Return (X, Y) of the center of cell containing provided text 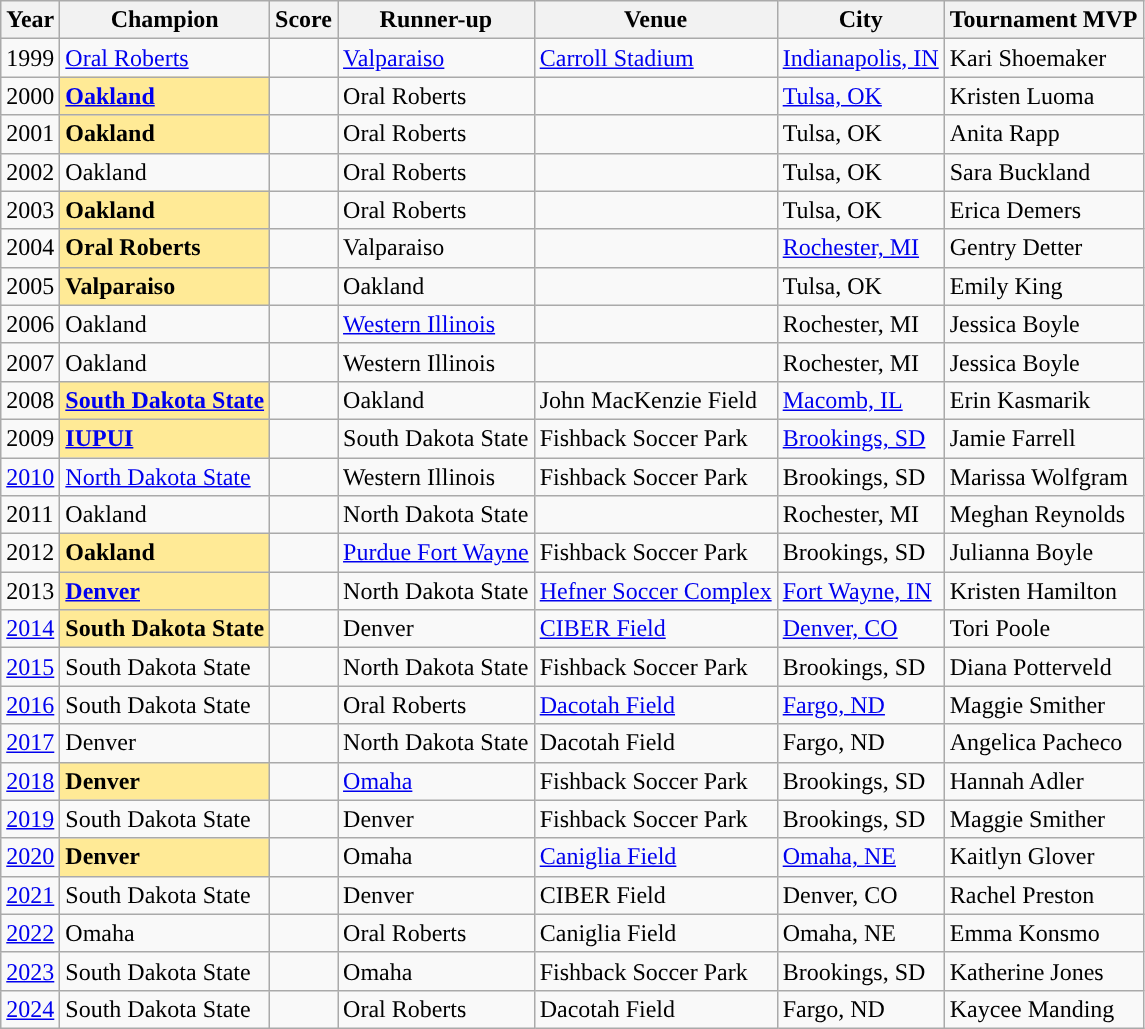
2008 (30, 400)
Kaycee Manding (1044, 1009)
2007 (30, 362)
2006 (30, 324)
Macomb, IL (860, 400)
Runner-up (436, 20)
1999 (30, 58)
IUPUI (165, 438)
Year (30, 20)
Kristen Luoma (1044, 96)
Carroll Stadium (656, 58)
Diana Potterveld (1044, 667)
Erica Demers (1044, 210)
2002 (30, 172)
Indianapolis, IN (860, 58)
Venue (656, 20)
Angelica Pacheco (1044, 743)
2022 (30, 933)
2020 (30, 857)
2023 (30, 971)
2012 (30, 553)
Kari Shoemaker (1044, 58)
Emily King (1044, 286)
Katherine Jones (1044, 971)
Tournament MVP (1044, 20)
Anita Rapp (1044, 134)
Kaitlyn Glover (1044, 857)
2013 (30, 591)
2010 (30, 477)
2021 (30, 895)
John MacKenzie Field (656, 400)
2005 (30, 286)
Rachel Preston (1044, 895)
Champion (165, 20)
2019 (30, 819)
2017 (30, 743)
Hefner Soccer Complex (656, 591)
Meghan Reynolds (1044, 515)
Score (304, 20)
2000 (30, 96)
2014 (30, 629)
Marissa Wolfgram (1044, 477)
2018 (30, 781)
Gentry Detter (1044, 248)
2015 (30, 667)
Julianna Boyle (1044, 553)
City (860, 20)
Sara Buckland (1044, 172)
Jamie Farrell (1044, 438)
2001 (30, 134)
2003 (30, 210)
2009 (30, 438)
Hannah Adler (1044, 781)
2004 (30, 248)
2011 (30, 515)
Fort Wayne, IN (860, 591)
Erin Kasmarik (1044, 400)
Kristen Hamilton (1044, 591)
Emma Konsmo (1044, 933)
2024 (30, 1009)
2016 (30, 705)
Purdue Fort Wayne (436, 553)
Tori Poole (1044, 629)
